Pinpoint the cell where the given text exists, returning its [X, Y] midpoint coordinate. 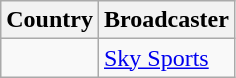
Sky Sports [166, 58]
Country [50, 20]
Broadcaster [166, 20]
